Return [x, y] of the center of cell containing provided text 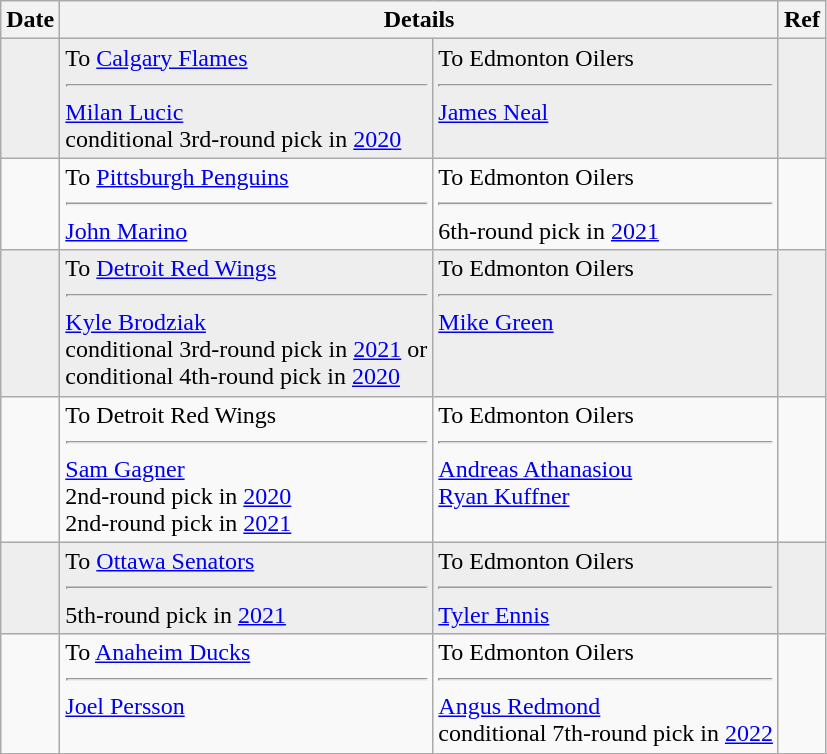
To Edmonton OilersJames Neal [606, 98]
To Detroit Red WingsKyle Brodziakconditional 3rd-round pick in 2021 orconditional 4th-round pick in 2020 [246, 323]
Ref [802, 20]
To Ottawa Senators5th-round pick in 2021 [246, 588]
To Edmonton Oilers6th-round pick in 2021 [606, 204]
To Detroit Red WingsSam Gagner2nd-round pick in 20202nd-round pick in 2021 [246, 469]
To Edmonton OilersAngus Redmondconditional 7th-round pick in 2022 [606, 694]
To Edmonton OilersTyler Ennis [606, 588]
Details [420, 20]
To Edmonton OilersAndreas AthanasiouRyan Kuffner [606, 469]
Date [30, 20]
To Calgary FlamesMilan Lucicconditional 3rd-round pick in 2020 [246, 98]
To Edmonton OilersMike Green [606, 323]
To Pittsburgh PenguinsJohn Marino [246, 204]
To Anaheim DucksJoel Persson [246, 694]
